For the text-containing cell, return its midpoint in (X, Y) coordinate format. 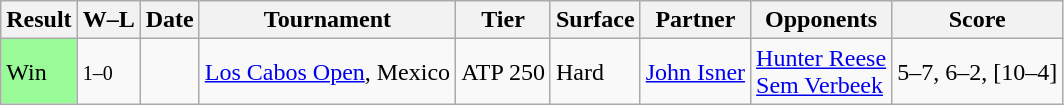
John Isner (695, 72)
Hard (595, 72)
Opponents (822, 20)
Score (978, 20)
Tier (504, 20)
Win (39, 72)
ATP 250 (504, 72)
Date (170, 20)
Tournament (327, 20)
Surface (595, 20)
Hunter Reese Sem Verbeek (822, 72)
W–L (108, 20)
Partner (695, 20)
1–0 (108, 72)
Result (39, 20)
5–7, 6–2, [10–4] (978, 72)
Los Cabos Open, Mexico (327, 72)
